Pinpoint the cell where the given text exists, returning its (x, y) midpoint coordinate. 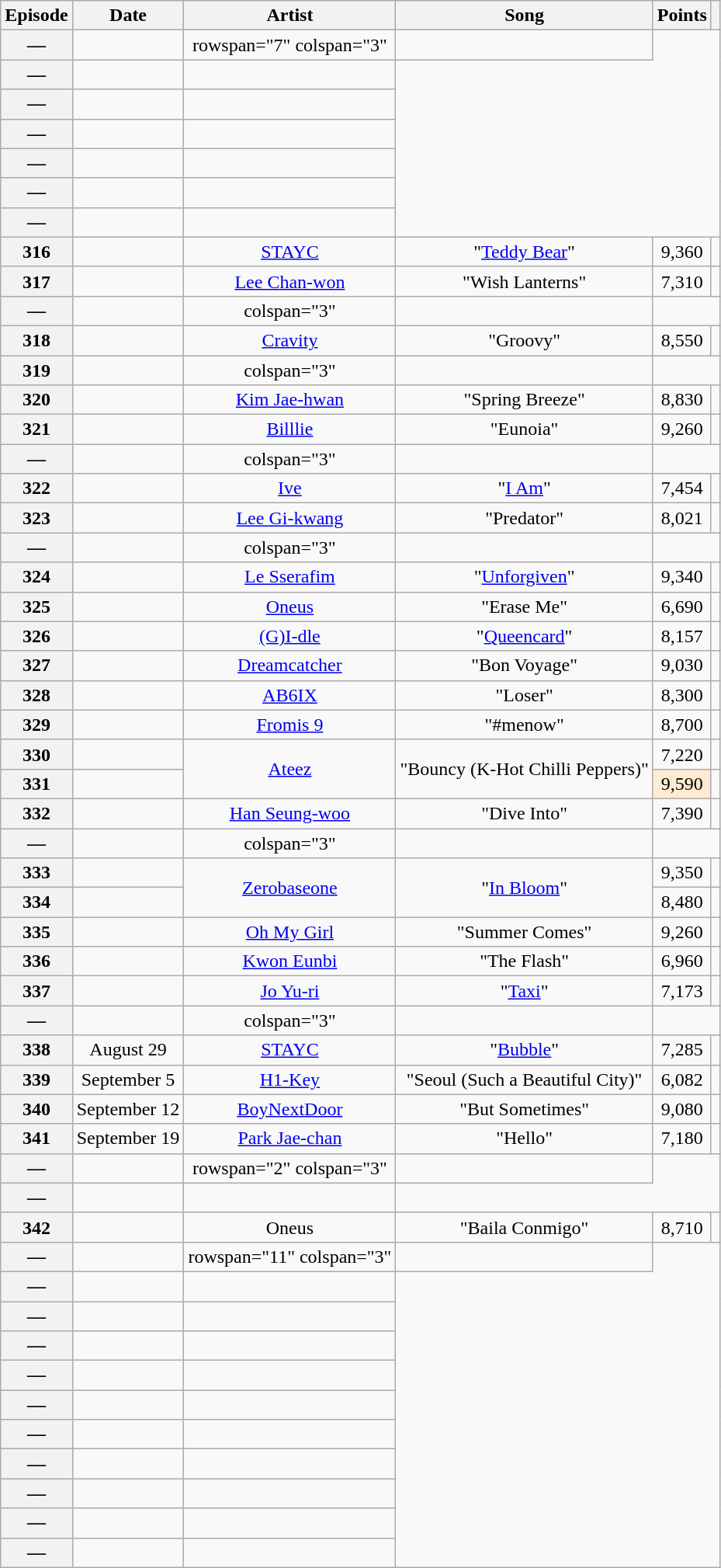
"I Am" (525, 488)
335 (36, 932)
9,360 (681, 252)
Kwon Eunbi (290, 961)
Dreamcatcher (290, 666)
Zerobaseone (290, 888)
8,710 (681, 1227)
"Bon Voyage" (525, 666)
"Teddy Bear" (525, 252)
341 (36, 1139)
"Dive Into" (525, 813)
Han Seung-woo (290, 813)
8,830 (681, 400)
321 (36, 429)
9,350 (681, 873)
"Summer Comes" (525, 932)
Lee Gi-kwang (290, 518)
7,180 (681, 1139)
"Spring Breeze" (525, 400)
"Queencard" (525, 636)
331 (36, 784)
rowspan="11" colspan="3" (290, 1257)
325 (36, 607)
326 (36, 636)
342 (36, 1227)
"In Bloom" (525, 888)
8,021 (681, 518)
324 (36, 577)
Ateez (290, 769)
334 (36, 902)
H1-Key (290, 1080)
Cravity (290, 340)
7,220 (681, 754)
Park Jae-chan (290, 1139)
(G)I-dle (290, 636)
"Baila Conmigo" (525, 1227)
6,690 (681, 607)
8,157 (681, 636)
Points (681, 16)
316 (36, 252)
Fromis 9 (290, 725)
322 (36, 488)
September 19 (128, 1139)
317 (36, 281)
"Predator" (525, 518)
"Taxi" (525, 991)
September 12 (128, 1109)
6,960 (681, 961)
Lee Chan-won (290, 281)
rowspan="2" colspan="3" (290, 1168)
8,480 (681, 902)
"The Flash" (525, 961)
6,082 (681, 1080)
337 (36, 991)
Song (525, 16)
"Hello" (525, 1139)
9,030 (681, 666)
BoyNextDoor (290, 1109)
336 (36, 961)
330 (36, 754)
8,300 (681, 695)
9,340 (681, 577)
329 (36, 725)
332 (36, 813)
"Bubble" (525, 1050)
328 (36, 695)
Jo Yu-ri (290, 991)
"Loser" (525, 695)
Episode (36, 16)
Ive (290, 488)
339 (36, 1080)
"Eunoia" (525, 429)
7,285 (681, 1050)
8,550 (681, 340)
323 (36, 518)
319 (36, 370)
Le Sserafim (290, 577)
"Groovy" (525, 340)
"Wish Lanterns" (525, 281)
AB6IX (290, 695)
Oh My Girl (290, 932)
rowspan="7" colspan="3" (290, 45)
338 (36, 1050)
7,310 (681, 281)
333 (36, 873)
Billlie (290, 429)
7,454 (681, 488)
7,390 (681, 813)
"But Sometimes" (525, 1109)
320 (36, 400)
327 (36, 666)
318 (36, 340)
"Seoul (Such a Beautiful City)" (525, 1080)
9,590 (681, 784)
"Bouncy (K-Hot Chilli Peppers)" (525, 769)
8,700 (681, 725)
Artist (290, 16)
Date (128, 16)
"Unforgiven" (525, 577)
"Erase Me" (525, 607)
September 5 (128, 1080)
"#menow" (525, 725)
9,080 (681, 1109)
Kim Jae-hwan (290, 400)
7,173 (681, 991)
August 29 (128, 1050)
340 (36, 1109)
